Find where the given text appears and provide that cell's center as [x, y] coordinate. 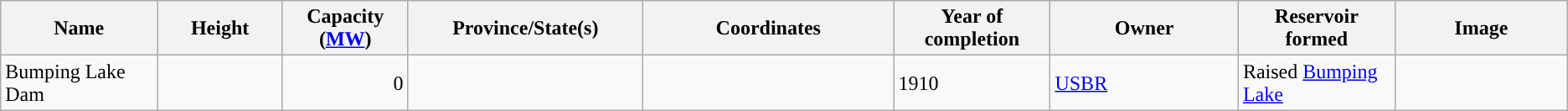
Bumping Lake Dam [79, 82]
Capacity (MW) [345, 29]
Coordinates [769, 29]
Image [1481, 29]
USBR [1144, 82]
1910 [972, 82]
Raised Bumping Lake [1317, 82]
Reservoir formed [1317, 29]
Height [220, 29]
Province/State(s) [526, 29]
Owner [1144, 29]
Name [79, 29]
Year of completion [972, 29]
0 [345, 82]
